Locate the cell with the specified text and output its [x, y] center coordinate. 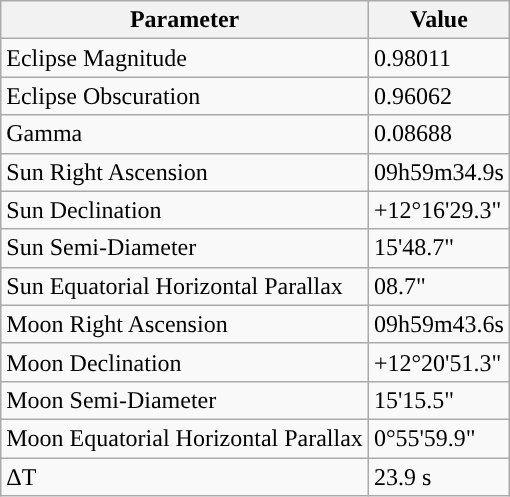
+12°16'29.3" [438, 210]
Sun Right Ascension [185, 172]
Moon Declination [185, 362]
Gamma [185, 134]
Sun Semi-Diameter [185, 248]
23.9 s [438, 477]
Moon Right Ascension [185, 324]
15'15.5" [438, 400]
Eclipse Magnitude [185, 58]
08.7" [438, 286]
+12°20'51.3" [438, 362]
Moon Semi-Diameter [185, 400]
0°55'59.9" [438, 438]
Value [438, 20]
0.08688 [438, 134]
Sun Declination [185, 210]
Parameter [185, 20]
09h59m43.6s [438, 324]
0.98011 [438, 58]
Moon Equatorial Horizontal Parallax [185, 438]
Eclipse Obscuration [185, 96]
15'48.7" [438, 248]
09h59m34.9s [438, 172]
Sun Equatorial Horizontal Parallax [185, 286]
ΔT [185, 477]
0.96062 [438, 96]
